Determine the [x, y] coordinate at the center of the cell enclosing the given text.  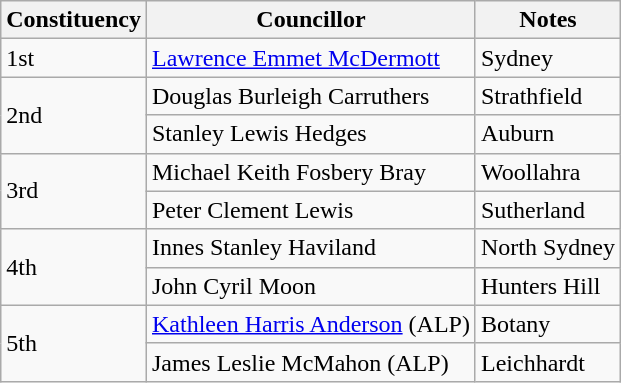
5th [74, 343]
Leichhardt [548, 362]
Sydney [548, 58]
2nd [74, 115]
North Sydney [548, 248]
Sutherland [548, 210]
John Cyril Moon [310, 286]
Auburn [548, 134]
Councillor [310, 20]
1st [74, 58]
Lawrence Emmet McDermott [310, 58]
4th [74, 267]
Stanley Lewis Hedges [310, 134]
Douglas Burleigh Carruthers [310, 96]
Botany [548, 324]
Woollahra [548, 172]
Hunters Hill [548, 286]
3rd [74, 191]
Kathleen Harris Anderson (ALP) [310, 324]
Constituency [74, 20]
Strathfield [548, 96]
Innes Stanley Haviland [310, 248]
Notes [548, 20]
James Leslie McMahon (ALP) [310, 362]
Peter Clement Lewis [310, 210]
Michael Keith Fosbery Bray [310, 172]
